Return [X, Y] of the center of cell containing provided text 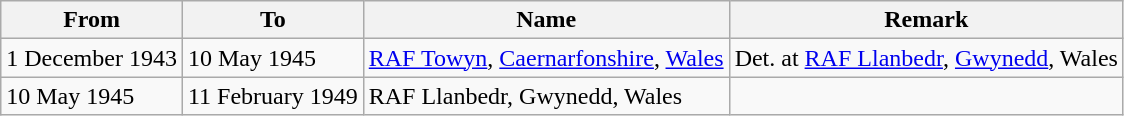
1 December 1943 [92, 58]
To [272, 20]
Det. at RAF Llanbedr, Gwynedd, Wales [926, 58]
Remark [926, 20]
RAF Towyn, Caernarfonshire, Wales [546, 58]
Name [546, 20]
11 February 1949 [272, 96]
RAF Llanbedr, Gwynedd, Wales [546, 96]
From [92, 20]
